Locate the cell with the specified text and output its (x, y) center coordinate. 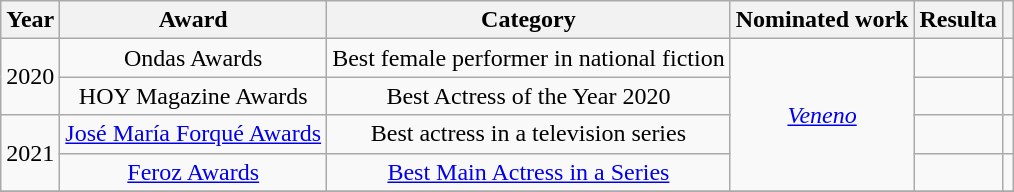
Ondas Awards (194, 58)
Category (529, 20)
Veneno (822, 115)
Feroz Awards (194, 172)
Nominated work (822, 20)
Resulta (958, 20)
2021 (30, 153)
Year (30, 20)
Best Actress of the Year 2020 (529, 96)
Award (194, 20)
HOY Magazine Awards (194, 96)
Best Main Actress in a Series (529, 172)
Best actress in a television series (529, 134)
Best female performer in national fiction (529, 58)
José María Forqué Awards (194, 134)
2020 (30, 77)
